Provide the (x, y) coordinate of the cell's center where the given text is located.  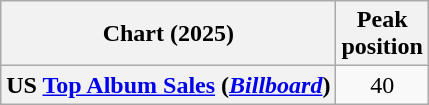
Chart (2025) (168, 34)
Peakposition (382, 34)
40 (382, 85)
US Top Album Sales (Billboard) (168, 85)
